Provide the (X, Y) coordinate of the cell's center where the given text is located.  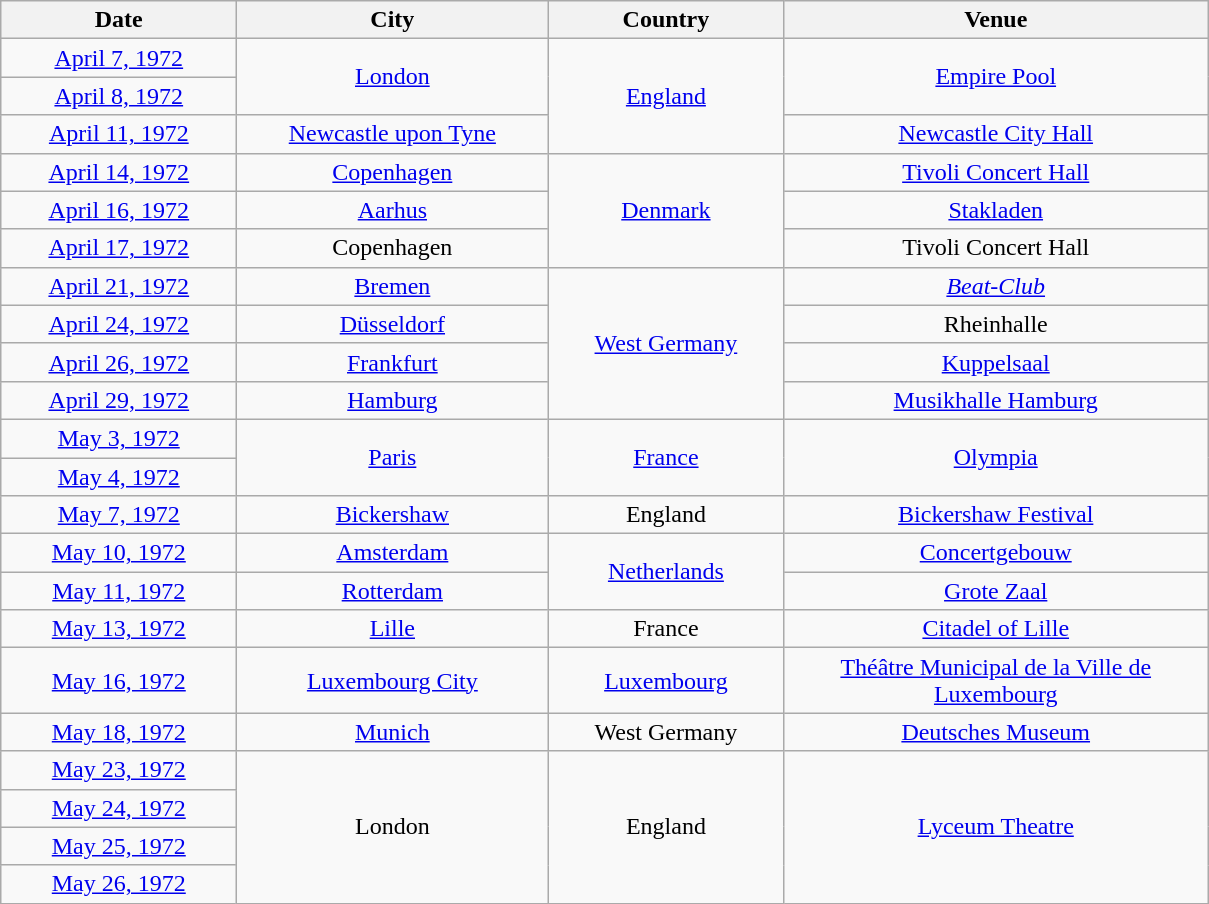
Bremen (392, 286)
May 3, 1972 (119, 438)
April 14, 1972 (119, 172)
May 10, 1972 (119, 553)
Beat-Club (996, 286)
May 13, 1972 (119, 629)
Newcastle upon Tyne (392, 134)
April 21, 1972 (119, 286)
April 17, 1972 (119, 248)
May 16, 1972 (119, 680)
Musikhalle Hamburg (996, 400)
May 24, 1972 (119, 808)
Luxembourg (666, 680)
Rheinhalle (996, 324)
Concertgebouw (996, 553)
Denmark (666, 210)
Hamburg (392, 400)
April 8, 1972 (119, 96)
Lille (392, 629)
Kuppelsaal (996, 362)
Luxembourg City (392, 680)
Bickershaw Festival (996, 515)
Lyceum Theatre (996, 827)
April 29, 1972 (119, 400)
Olympia (996, 457)
Paris (392, 457)
Düsseldorf (392, 324)
May 25, 1972 (119, 846)
May 18, 1972 (119, 732)
Rotterdam (392, 591)
May 11, 1972 (119, 591)
Citadel of Lille (996, 629)
May 7, 1972 (119, 515)
Country (666, 20)
Newcastle City Hall (996, 134)
Bickershaw (392, 515)
April 16, 1972 (119, 210)
April 24, 1972 (119, 324)
Grote Zaal (996, 591)
Théâtre Municipal de la Ville de Luxembourg (996, 680)
Amsterdam (392, 553)
City (392, 20)
Deutsches Museum (996, 732)
May 23, 1972 (119, 770)
April 26, 1972 (119, 362)
Munich (392, 732)
Stakladen (996, 210)
May 4, 1972 (119, 477)
Frankfurt (392, 362)
Aarhus (392, 210)
May 26, 1972 (119, 884)
Netherlands (666, 572)
Date (119, 20)
April 11, 1972 (119, 134)
Empire Pool (996, 77)
Venue (996, 20)
April 7, 1972 (119, 58)
